Return the [X, Y] coordinate for the center point of the cell that contains the specified text.  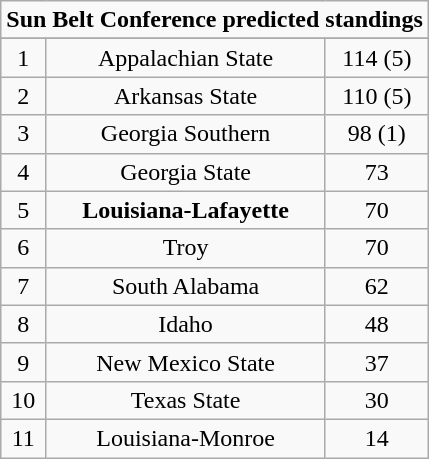
114 (5) [376, 58]
9 [24, 362]
5 [24, 210]
14 [376, 438]
Georgia State [186, 172]
Georgia Southern [186, 134]
110 (5) [376, 96]
3 [24, 134]
New Mexico State [186, 362]
2 [24, 96]
10 [24, 400]
Texas State [186, 400]
37 [376, 362]
98 (1) [376, 134]
48 [376, 324]
Louisiana-Monroe [186, 438]
6 [24, 248]
1 [24, 58]
Louisiana-Lafayette [186, 210]
62 [376, 286]
Sun Belt Conference predicted standings [215, 20]
Arkansas State [186, 96]
30 [376, 400]
Idaho [186, 324]
Troy [186, 248]
4 [24, 172]
11 [24, 438]
7 [24, 286]
South Alabama [186, 286]
73 [376, 172]
Appalachian State [186, 58]
8 [24, 324]
